Identify which cell holds the provided text, then report its [X, Y] central coordinate. 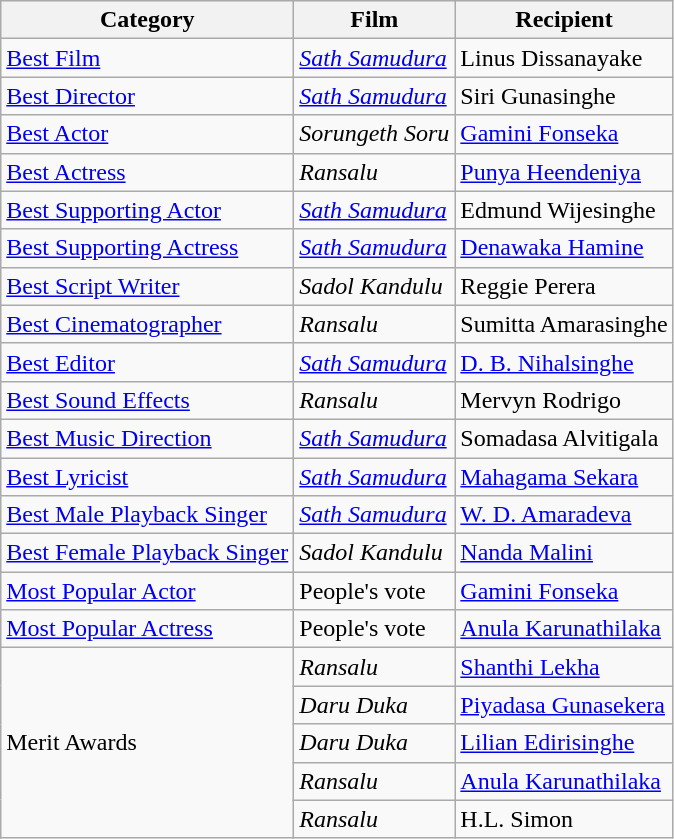
Best Lyricist [148, 477]
W. D. Amaradeva [564, 515]
Best Actor [148, 134]
Punya Heendeniya [564, 172]
Merit Awards [148, 743]
Sumitta Amarasinghe [564, 324]
Most Popular Actress [148, 629]
Most Popular Actor [148, 591]
Mervyn Rodrigo [564, 400]
Denawaka Hamine [564, 248]
Edmund Wijesinghe [564, 210]
D. B. Nihalsinghe [564, 362]
Best Cinematographer [148, 324]
Recipient [564, 20]
Piyadasa Gunasekera [564, 705]
Best Supporting Actor [148, 210]
Best Sound Effects [148, 400]
Siri Gunasinghe [564, 96]
H.L. Simon [564, 819]
Reggie Perera [564, 286]
Best Script Writer [148, 286]
Linus Dissanayake [564, 58]
Best Music Direction [148, 438]
Best Editor [148, 362]
Film [374, 20]
Best Director [148, 96]
Best Female Playback Singer [148, 553]
Sorungeth Soru [374, 134]
Mahagama Sekara [564, 477]
Best Actress [148, 172]
Shanthi Lekha [564, 667]
Best Film [148, 58]
Best Supporting Actress [148, 248]
Category [148, 20]
Best Male Playback Singer [148, 515]
Nanda Malini [564, 553]
Somadasa Alvitigala [564, 438]
Lilian Edirisinghe [564, 743]
